Find where the given text appears and provide that cell's center as (x, y) coordinate. 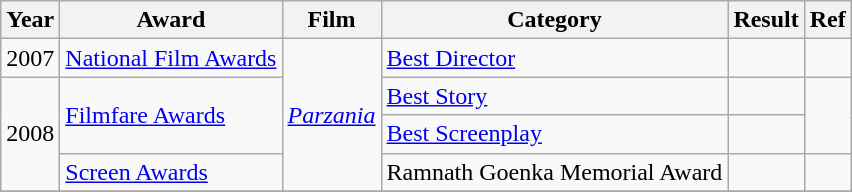
Parzania (332, 115)
Award (171, 20)
Best Director (554, 58)
2007 (30, 58)
Best Story (554, 96)
National Film Awards (171, 58)
Year (30, 20)
Result (766, 20)
Ramnath Goenka Memorial Award (554, 172)
Screen Awards (171, 172)
Film (332, 20)
2008 (30, 134)
Ref (828, 20)
Filmfare Awards (171, 115)
Category (554, 20)
Best Screenplay (554, 134)
